Find where the given text appears and provide that cell's center as [X, Y] coordinate. 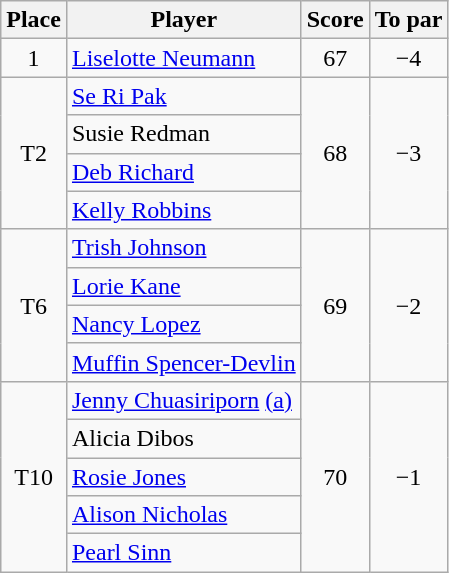
Se Ri Pak [184, 96]
−4 [408, 58]
Liselotte Neumann [184, 58]
T2 [34, 153]
Score [335, 20]
Trish Johnson [184, 248]
Deb Richard [184, 172]
−3 [408, 153]
Pearl Sinn [184, 553]
Jenny Chuasiriporn (a) [184, 400]
69 [335, 305]
T6 [34, 305]
Alison Nicholas [184, 515]
−2 [408, 305]
Alicia Dibos [184, 438]
Nancy Lopez [184, 324]
70 [335, 476]
To par [408, 20]
−1 [408, 476]
1 [34, 58]
68 [335, 153]
Lorie Kane [184, 286]
T10 [34, 476]
Susie Redman [184, 134]
Muffin Spencer-Devlin [184, 362]
Kelly Robbins [184, 210]
67 [335, 58]
Player [184, 20]
Rosie Jones [184, 477]
Place [34, 20]
